Extract the [x, y] coordinate from the center of the cell holding the provided text.  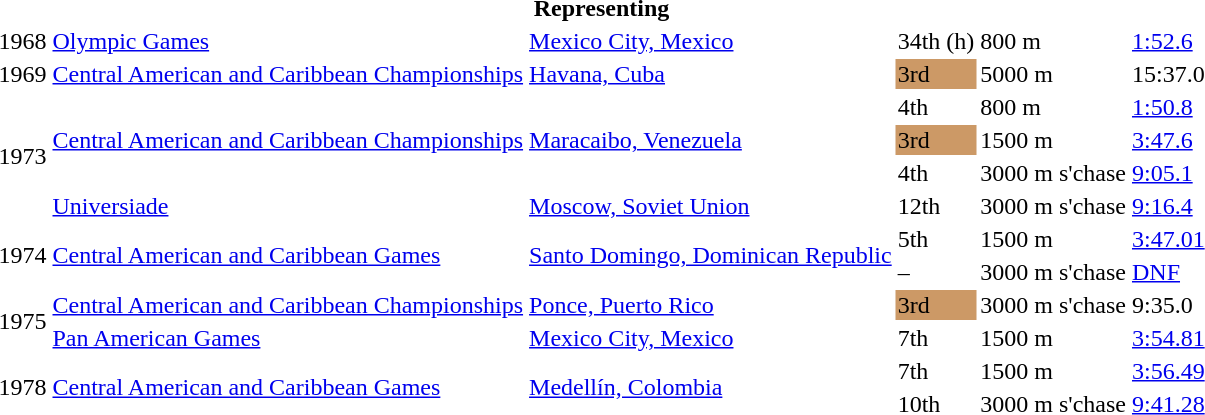
5th [936, 239]
Olympic Games [288, 41]
Moscow, Soviet Union [711, 206]
– [936, 272]
Havana, Cuba [711, 74]
Ponce, Puerto Rico [711, 305]
12th [936, 206]
Pan American Games [288, 338]
Maracaibo, Venezuela [711, 140]
Central American and Caribbean Games [288, 256]
5000 m [1054, 74]
34th (h) [936, 41]
Universiade [288, 206]
Santo Domingo, Dominican Republic [711, 256]
